Scan for the cell matching the given text and deliver its [x, y] coordinate at center. 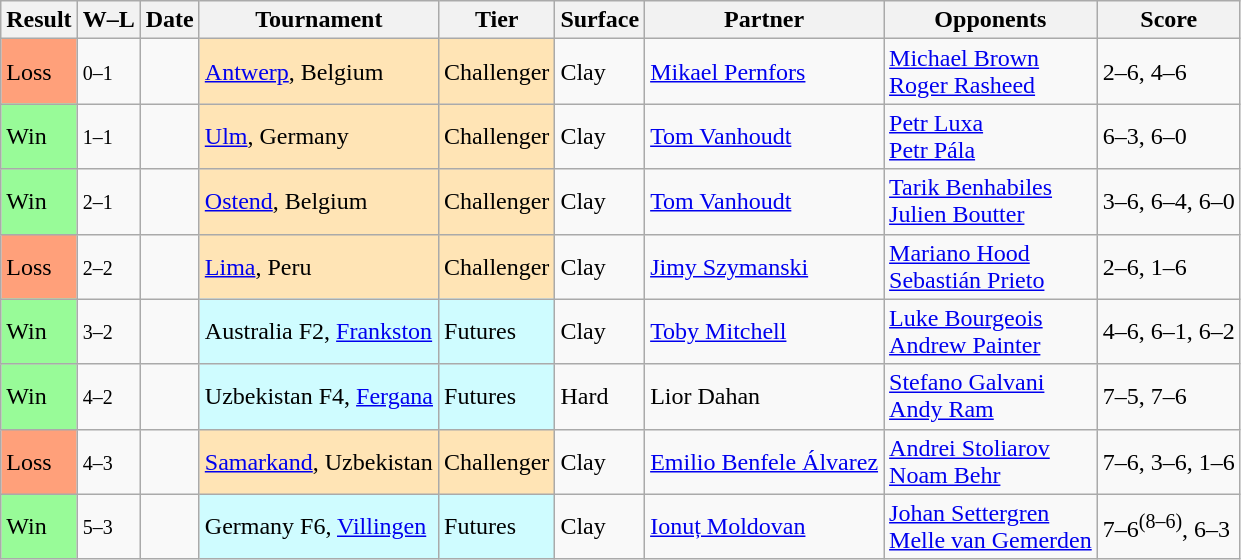
Jimy Szymanski [764, 266]
3–6, 6–4, 6–0 [1168, 202]
Opponents [991, 20]
Toby Mitchell [764, 332]
Hard [600, 396]
7–6(8–6), 6–3 [1168, 526]
Lima, Peru [318, 266]
3–2 [108, 332]
Score [1168, 20]
Petr Luxa Petr Pála [991, 136]
7–5, 7–6 [1168, 396]
Germany F6, Villingen [318, 526]
Johan Settergren Melle van Gemerden [991, 526]
Samarkand, Uzbekistan [318, 462]
6–3, 6–0 [1168, 136]
2–6, 1–6 [1168, 266]
Result [39, 20]
7–6, 3–6, 1–6 [1168, 462]
Michael Brown Roger Rasheed [991, 72]
Tarik Benhabiles Julien Boutter [991, 202]
4–2 [108, 396]
W–L [108, 20]
Luke Bourgeois Andrew Painter [991, 332]
5–3 [108, 526]
Tournament [318, 20]
Ionuț Moldovan [764, 526]
Ostend, Belgium [318, 202]
1–1 [108, 136]
Tier [497, 20]
Andrei Stoliarov Noam Behr [991, 462]
2–1 [108, 202]
2–2 [108, 266]
Emilio Benfele Álvarez [764, 462]
Mikael Pernfors [764, 72]
Date [170, 20]
0–1 [108, 72]
Antwerp, Belgium [318, 72]
4–6, 6–1, 6–2 [1168, 332]
Mariano Hood Sebastián Prieto [991, 266]
Partner [764, 20]
Stefano Galvani Andy Ram [991, 396]
Ulm, Germany [318, 136]
Uzbekistan F4, Fergana [318, 396]
2–6, 4–6 [1168, 72]
Surface [600, 20]
4–3 [108, 462]
Lior Dahan [764, 396]
Australia F2, Frankston [318, 332]
